Detect which cell encompasses the target text, then output its (X, Y) center coordinate. 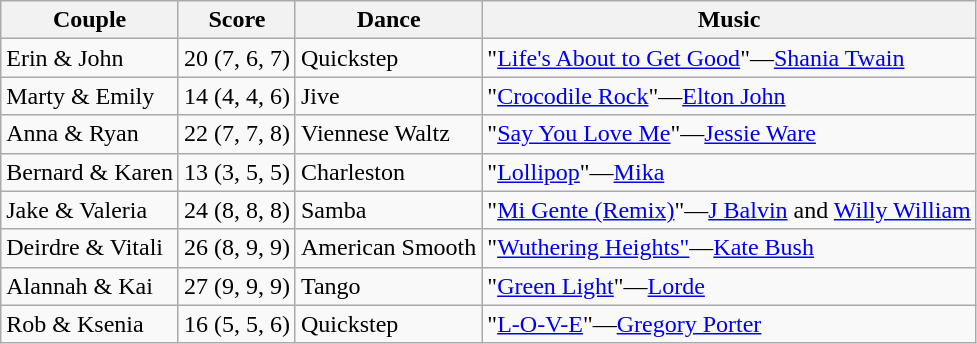
13 (3, 5, 5) (236, 172)
"Say You Love Me"—Jessie Ware (729, 134)
American Smooth (388, 248)
"Crocodile Rock"—Elton John (729, 96)
"Mi Gente (Remix)"—J Balvin and Willy William (729, 210)
Deirdre & Vitali (90, 248)
"L-O-V-E"—Gregory Porter (729, 324)
"Wuthering Heights"—Kate Bush (729, 248)
24 (8, 8, 8) (236, 210)
Viennese Waltz (388, 134)
16 (5, 5, 6) (236, 324)
"Green Light"—Lorde (729, 286)
26 (8, 9, 9) (236, 248)
Music (729, 20)
Rob & Ksenia (90, 324)
Dance (388, 20)
Score (236, 20)
27 (9, 9, 9) (236, 286)
14 (4, 4, 6) (236, 96)
"Lollipop"—Mika (729, 172)
Samba (388, 210)
"Life's About to Get Good"—Shania Twain (729, 58)
Jive (388, 96)
Charleston (388, 172)
Erin & John (90, 58)
Jake & Valeria (90, 210)
Alannah & Kai (90, 286)
22 (7, 7, 8) (236, 134)
Couple (90, 20)
20 (7, 6, 7) (236, 58)
Anna & Ryan (90, 134)
Bernard & Karen (90, 172)
Marty & Emily (90, 96)
Tango (388, 286)
